For the text-containing cell, return its midpoint in (x, y) coordinate format. 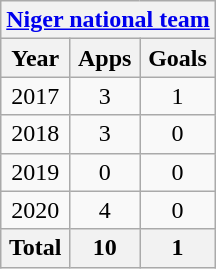
2019 (36, 172)
Apps (105, 58)
Year (36, 58)
Niger national team (108, 20)
2018 (36, 134)
2017 (36, 96)
Goals (178, 58)
2020 (36, 210)
4 (105, 210)
10 (105, 248)
Total (36, 248)
